Extract the [X, Y] coordinate from the center of the cell holding the provided text.  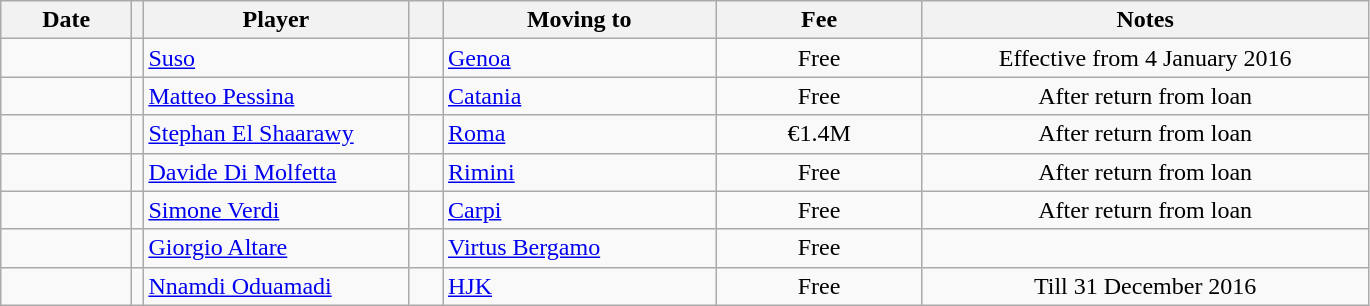
Till 31 December 2016 [1145, 286]
Carpi [579, 210]
Davide Di Molfetta [276, 172]
Giorgio Altare [276, 248]
€1.4M [819, 134]
Virtus Bergamo [579, 248]
Stephan El Shaarawy [276, 134]
Rimini [579, 172]
Notes [1145, 20]
Nnamdi Oduamadi [276, 286]
Player [276, 20]
HJK [579, 286]
Suso [276, 58]
Moving to [579, 20]
Roma [579, 134]
Fee [819, 20]
Matteo Pessina [276, 96]
Effective from 4 January 2016 [1145, 58]
Date [66, 20]
Simone Verdi [276, 210]
Catania [579, 96]
Genoa [579, 58]
